From the cell containing the given text, extract its center point as [x, y] coordinate. 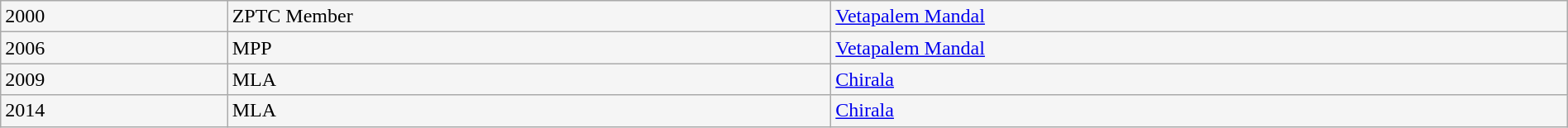
MPP [529, 48]
ZPTC Member [529, 17]
2014 [114, 111]
2000 [114, 17]
2006 [114, 48]
2009 [114, 79]
